Determine the [x, y] coordinate at the center of the cell enclosing the given text.  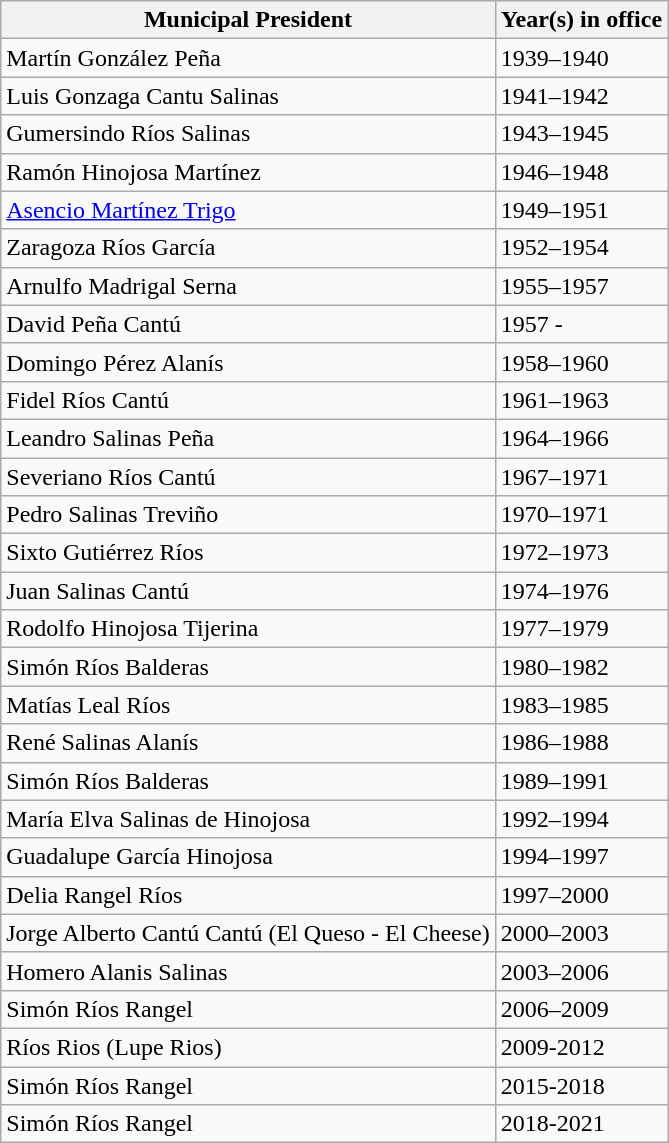
Ríos Rios (Lupe Rios) [248, 1047]
Homero Alanis Salinas [248, 971]
Juan Salinas Cantú [248, 591]
1970–1971 [581, 515]
Jorge Alberto Cantú Cantú (El Queso - El Cheese) [248, 933]
1958–1960 [581, 362]
1980–1982 [581, 667]
Luis Gonzaga Cantu Salinas [248, 96]
Ramón Hinojosa Martínez [248, 172]
1939–1940 [581, 58]
María Elva Salinas de Hinojosa [248, 819]
2009-2012 [581, 1047]
Sixto Gutiérrez Ríos [248, 553]
1943–1945 [581, 134]
1972–1973 [581, 553]
1957 - [581, 324]
1949–1951 [581, 210]
2006–2009 [581, 1009]
1974–1976 [581, 591]
2003–2006 [581, 971]
Delia Rangel Ríos [248, 895]
Severiano Ríos Cantú [248, 477]
1994–1997 [581, 857]
2018-2021 [581, 1124]
Year(s) in office [581, 20]
1997–2000 [581, 895]
1941–1942 [581, 96]
Leandro Salinas Peña [248, 438]
1967–1971 [581, 477]
1961–1963 [581, 400]
Arnulfo Madrigal Serna [248, 286]
1964–1966 [581, 438]
1983–1985 [581, 705]
Fidel Ríos Cantú [248, 400]
1955–1957 [581, 286]
1952–1954 [581, 248]
2000–2003 [581, 933]
1977–1979 [581, 629]
2015-2018 [581, 1085]
Asencio Martínez Trigo [248, 210]
Matías Leal Ríos [248, 705]
David Peña Cantú [248, 324]
1992–1994 [581, 819]
Pedro Salinas Treviño [248, 515]
1989–1991 [581, 781]
Municipal President [248, 20]
1986–1988 [581, 743]
Martín González Peña [248, 58]
Gumersindo Ríos Salinas [248, 134]
Zaragoza Ríos García [248, 248]
René Salinas Alanís [248, 743]
Guadalupe García Hinojosa [248, 857]
1946–1948 [581, 172]
Domingo Pérez Alanís [248, 362]
Rodolfo Hinojosa Tijerina [248, 629]
